Provide the [X, Y] coordinate of the cell's center where the given text is located.  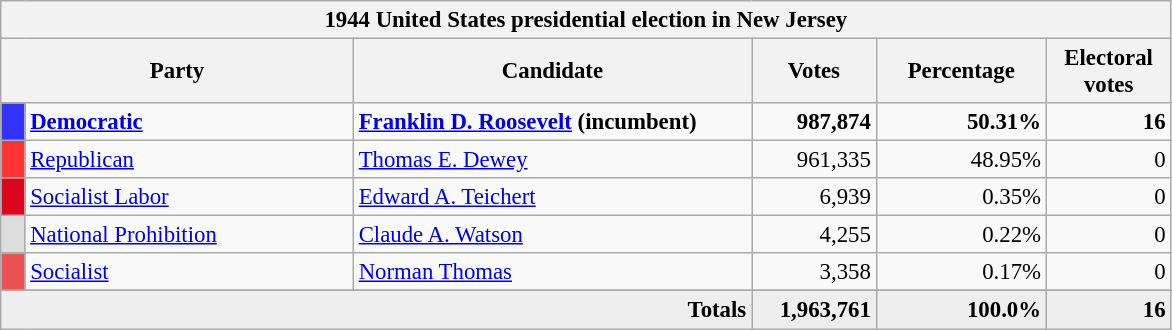
1,963,761 [814, 310]
0.35% [961, 197]
Franklin D. Roosevelt (incumbent) [552, 122]
Republican [189, 160]
48.95% [961, 160]
Percentage [961, 72]
100.0% [961, 310]
Socialist Labor [189, 197]
National Prohibition [189, 235]
3,358 [814, 273]
Norman Thomas [552, 273]
Totals [376, 310]
Party [178, 72]
4,255 [814, 235]
Democratic [189, 122]
Electoral votes [1108, 72]
0.22% [961, 235]
Candidate [552, 72]
1944 United States presidential election in New Jersey [586, 20]
50.31% [961, 122]
Claude A. Watson [552, 235]
961,335 [814, 160]
987,874 [814, 122]
6,939 [814, 197]
Votes [814, 72]
Socialist [189, 273]
0.17% [961, 273]
Edward A. Teichert [552, 197]
Thomas E. Dewey [552, 160]
